Pinpoint the cell where the given text exists, returning its (x, y) midpoint coordinate. 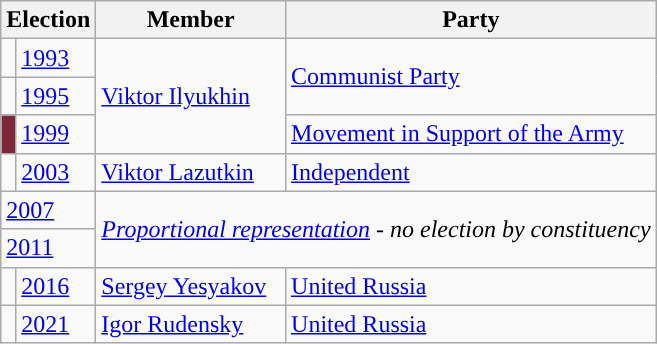
2003 (56, 172)
2007 (48, 210)
Movement in Support of the Army (472, 134)
1995 (56, 96)
Independent (472, 172)
Igor Rudensky (191, 324)
Sergey Yesyakov (191, 286)
Communist Party (472, 77)
Proportional representation - no election by constituency (376, 229)
Viktor Ilyukhin (191, 96)
Viktor Lazutkin (191, 172)
2021 (56, 324)
2011 (48, 248)
Member (191, 20)
1993 (56, 58)
2016 (56, 286)
1999 (56, 134)
Election (48, 20)
Party (472, 20)
